For the text-containing cell, return its midpoint in (X, Y) coordinate format. 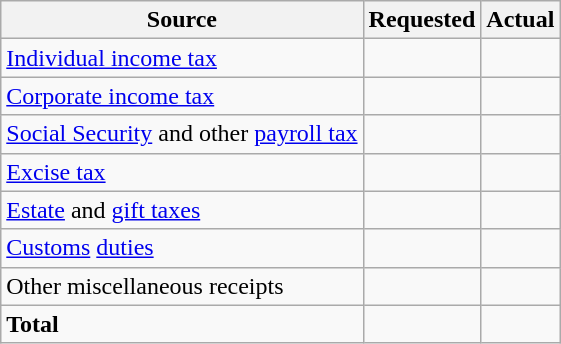
Estate and gift taxes (182, 210)
Individual income tax (182, 58)
Requested (422, 20)
Total (182, 324)
Corporate income tax (182, 96)
Social Security and other payroll tax (182, 134)
Actual (520, 20)
Source (182, 20)
Other miscellaneous receipts (182, 286)
Customs duties (182, 248)
Excise tax (182, 172)
